Capture the cell that displays the provided text and extract its [x, y] central coordinate. 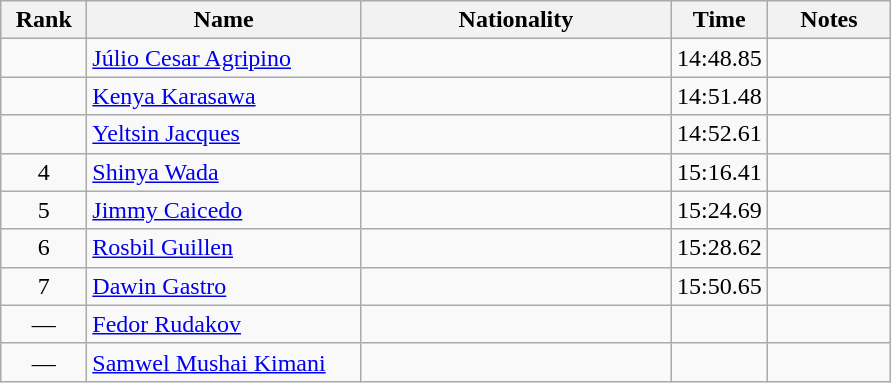
Júlio Cesar Agripino [224, 58]
Jimmy Caicedo [224, 210]
7 [44, 286]
15:28.62 [719, 248]
15:24.69 [719, 210]
Yeltsin Jacques [224, 134]
Dawin Gastro [224, 286]
Samwel Mushai Kimani [224, 362]
5 [44, 210]
15:16.41 [719, 172]
Time [719, 20]
Rosbil Guillen [224, 248]
Shinya Wada [224, 172]
Rank [44, 20]
Nationality [516, 20]
Kenya Karasawa [224, 96]
Name [224, 20]
Fedor Rudakov [224, 324]
6 [44, 248]
15:50.65 [719, 286]
4 [44, 172]
14:48.85 [719, 58]
14:52.61 [719, 134]
14:51.48 [719, 96]
Notes [829, 20]
